Return the (x, y) coordinate for the center point of the cell that contains the specified text.  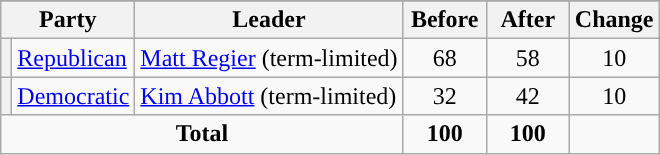
Leader (269, 20)
Democratic (74, 96)
Before (444, 20)
42 (528, 96)
32 (444, 96)
Change (614, 20)
58 (528, 58)
After (528, 20)
Total (202, 134)
Kim Abbott (term-limited) (269, 96)
Matt Regier (term-limited) (269, 58)
Party (68, 20)
Republican (74, 58)
68 (444, 58)
